Locate the cell with the specified text and output its [x, y] center coordinate. 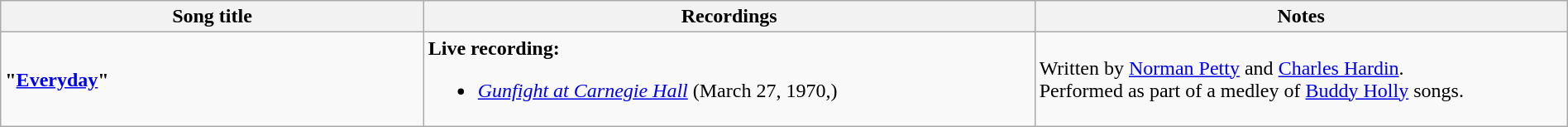
"Everyday" [213, 80]
Notes [1301, 17]
Recordings [729, 17]
Written by Norman Petty and Charles Hardin.Performed as part of a medley of Buddy Holly songs. [1301, 80]
Song title [213, 17]
Live recording:Gunfight at Carnegie Hall (March 27, 1970,) [729, 80]
